Return the (x, y) coordinate for the center point of the cell that contains the specified text.  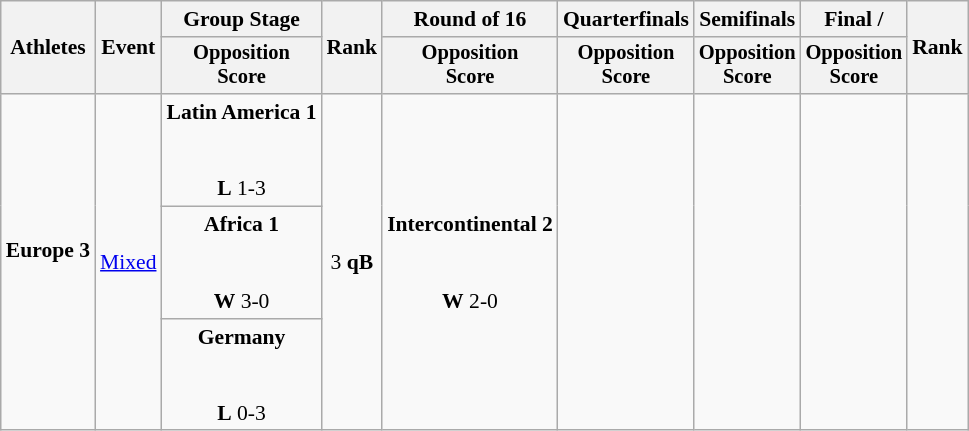
Group Stage (242, 19)
Europe 3 (48, 262)
Semifinals (748, 19)
Mixed (128, 262)
Final / (854, 19)
3 qB (352, 262)
Athletes (48, 48)
Quarterfinals (626, 19)
Africa 1W 3-0 (242, 263)
Event (128, 48)
GermanyL 0-3 (242, 375)
Latin America 1L 1-3 (242, 150)
Intercontinental 2W 2-0 (470, 262)
Round of 16 (470, 19)
